Pinpoint the cell where the given text exists, returning its [X, Y] midpoint coordinate. 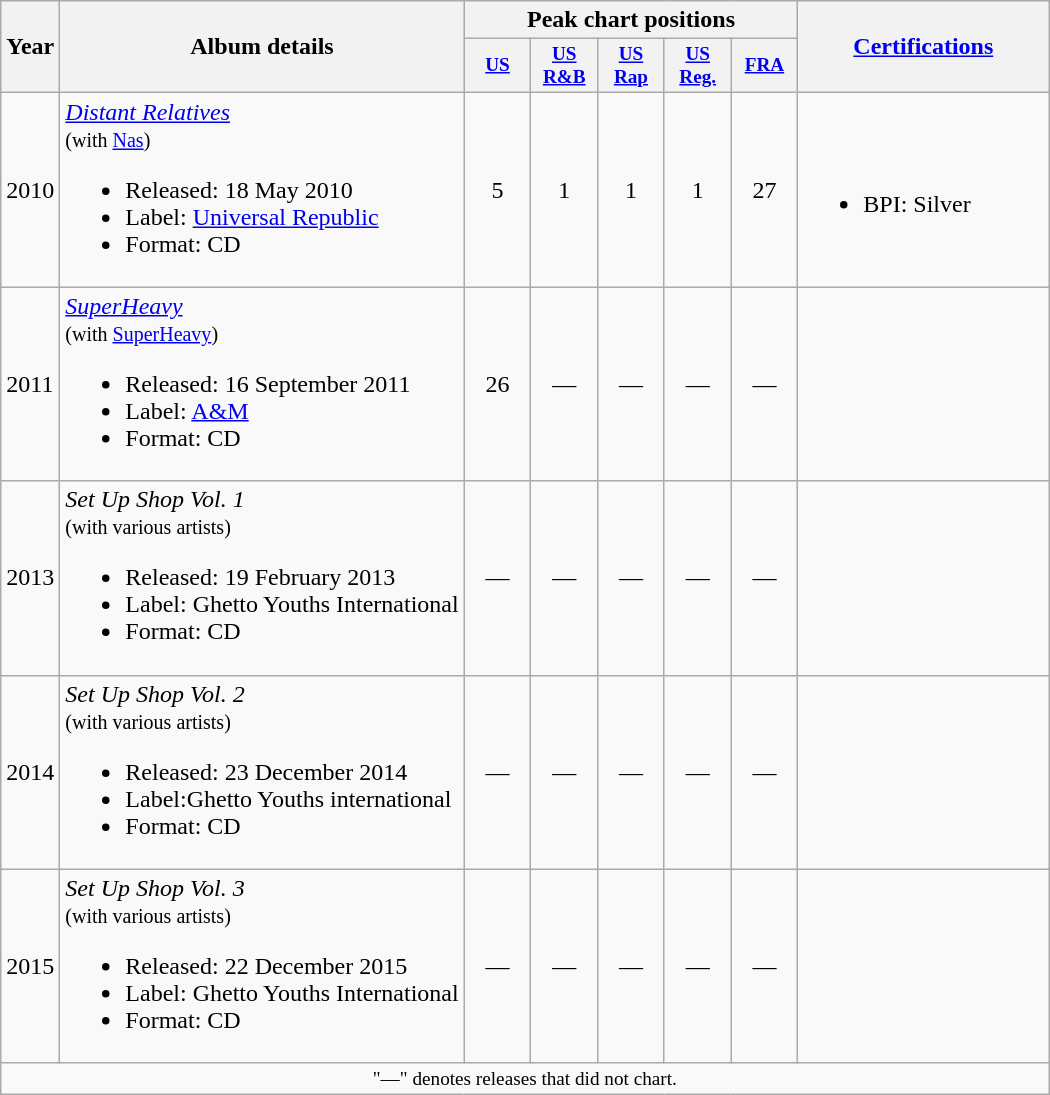
BPI: Silver [924, 190]
Certifications [924, 47]
US [498, 66]
USRap [632, 66]
27 [764, 190]
"—" denotes releases that did not chart. [525, 1079]
2010 [30, 190]
2014 [30, 772]
SuperHeavy(with SuperHeavy)Released: 16 September 2011Label: A&MFormat: CD [262, 384]
Set Up Shop Vol. 3(with various artists)Released: 22 December 2015Label: Ghetto Youths InternationalFormat: CD [262, 966]
Distant Relatives(with Nas)Released: 18 May 2010Label: Universal RepublicFormat: CD [262, 190]
Year [30, 47]
FRA [764, 66]
USR&B [564, 66]
2011 [30, 384]
USReg. [698, 66]
Set Up Shop Vol. 2(with various artists)Released: 23 December 2014Label:Ghetto Youths internationalFormat: CD [262, 772]
2013 [30, 578]
2015 [30, 966]
Album details [262, 47]
Peak chart positions [631, 20]
26 [498, 384]
5 [498, 190]
Set Up Shop Vol. 1(with various artists)Released: 19 February 2013Label: Ghetto Youths InternationalFormat: CD [262, 578]
